Search for the cell housing the specified text and yield its (X, Y) center coordinate. 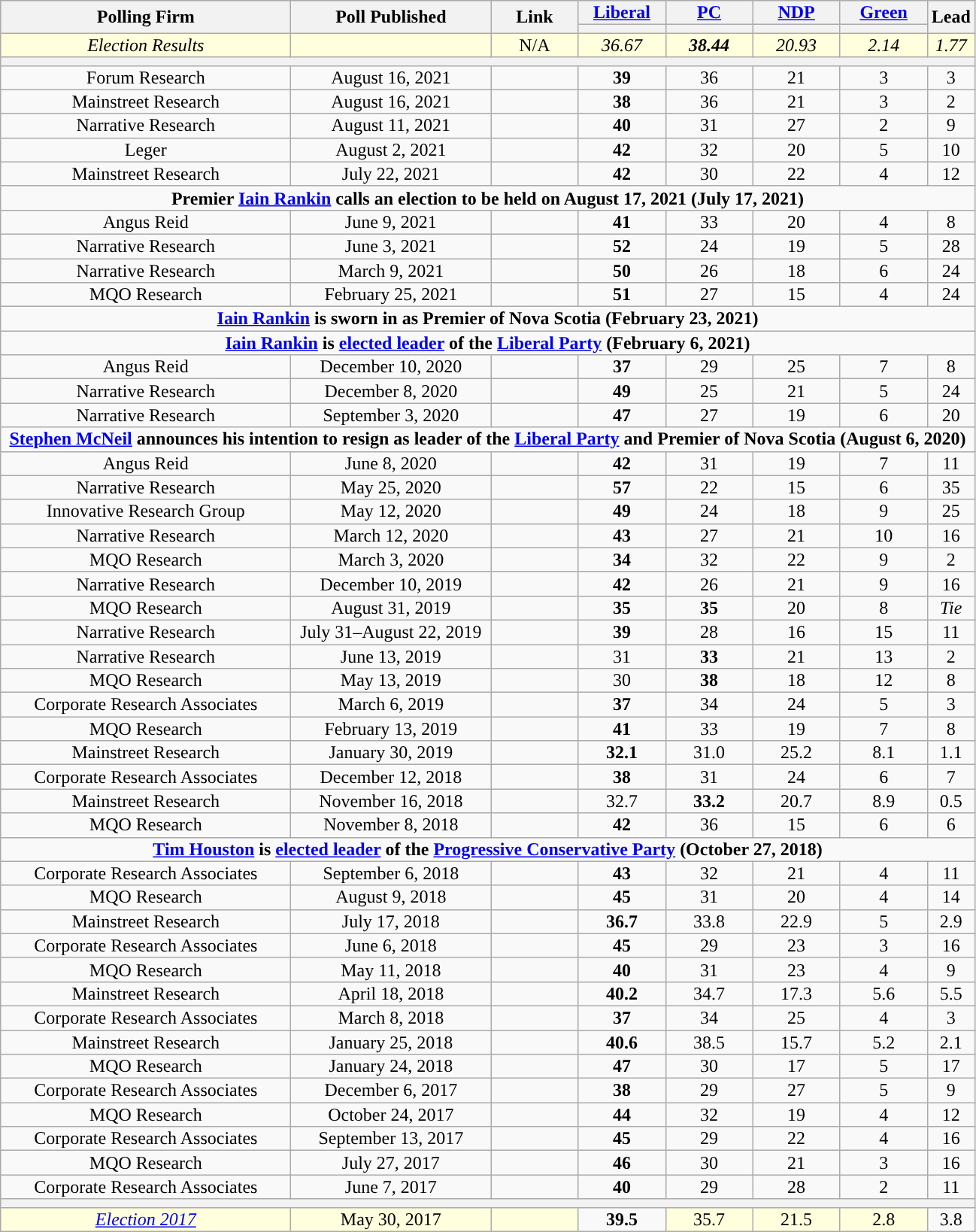
Link (535, 17)
52 (622, 246)
December 6, 2017 (391, 1091)
33.8 (709, 921)
1.77 (950, 45)
15.7 (796, 1042)
December 10, 2020 (391, 367)
Iain Rankin is sworn in as Premier of Nova Scotia (February 23, 2021) (488, 319)
N/A (535, 45)
June 8, 2020 (391, 463)
5.2 (884, 1042)
May 25, 2020 (391, 487)
22.9 (796, 921)
Premier Iain Rankin calls an election to be held on August 17, 2021 (July 17, 2021) (488, 198)
March 8, 2018 (391, 1018)
20.7 (796, 801)
February 25, 2021 (391, 295)
September 13, 2017 (391, 1139)
May 30, 2017 (391, 1219)
June 9, 2021 (391, 222)
August 11, 2021 (391, 126)
Leger (146, 150)
17.3 (796, 994)
2.14 (884, 45)
35.7 (709, 1219)
Tie (950, 608)
5.6 (884, 994)
50 (622, 271)
April 18, 2018 (391, 994)
Election Results (146, 45)
13 (884, 656)
21.5 (796, 1219)
46 (622, 1163)
1.1 (950, 753)
Tim Houston is elected leader of the Progressive Conservative Party (October 27, 2018) (488, 849)
14 (950, 897)
May 13, 2019 (391, 681)
39.5 (622, 1219)
June 6, 2018 (391, 945)
June 13, 2019 (391, 656)
20.93 (796, 45)
33.2 (709, 801)
August 9, 2018 (391, 897)
March 9, 2021 (391, 271)
40.6 (622, 1042)
August 2, 2021 (391, 150)
NDP (796, 13)
25.2 (796, 753)
2.9 (950, 921)
44 (622, 1115)
Liberal (622, 13)
Forum Research (146, 77)
March 3, 2020 (391, 560)
Green (884, 13)
January 30, 2019 (391, 753)
July 17, 2018 (391, 921)
2.8 (884, 1219)
0.5 (950, 801)
November 8, 2018 (391, 825)
Innovative Research Group (146, 511)
March 6, 2019 (391, 705)
November 16, 2018 (391, 801)
September 6, 2018 (391, 873)
38.44 (709, 45)
August 31, 2019 (391, 608)
Stephen McNeil announces his intention to resign as leader of the Liberal Party and Premier of Nova Scotia (August 6, 2020) (488, 439)
51 (622, 295)
December 10, 2019 (391, 584)
July 27, 2017 (391, 1163)
February 13, 2019 (391, 729)
Lead (950, 17)
5.5 (950, 994)
June 7, 2017 (391, 1187)
December 8, 2020 (391, 391)
Polling Firm (146, 17)
36.67 (622, 45)
May 12, 2020 (391, 511)
3.8 (950, 1219)
Iain Rankin is elected leader of the Liberal Party (February 6, 2021) (488, 343)
34.7 (709, 994)
October 24, 2017 (391, 1115)
September 3, 2020 (391, 415)
December 12, 2018 (391, 777)
2.1 (950, 1042)
July 22, 2021 (391, 174)
May 11, 2018 (391, 970)
Poll Published (391, 17)
June 3, 2021 (391, 246)
32.1 (622, 753)
March 12, 2020 (391, 536)
July 31–August 22, 2019 (391, 632)
38.5 (709, 1042)
PC (709, 13)
January 24, 2018 (391, 1067)
57 (622, 487)
Election 2017 (146, 1219)
January 25, 2018 (391, 1042)
40.2 (622, 994)
8.9 (884, 801)
31.0 (709, 753)
8.1 (884, 753)
32.7 (622, 801)
36.7 (622, 921)
